Search for the cell housing the specified text and yield its (X, Y) center coordinate. 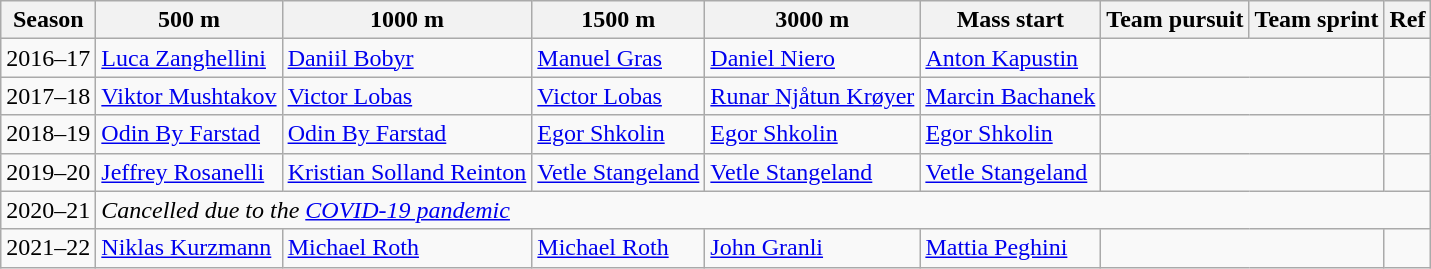
John Granli (812, 248)
2020–21 (48, 210)
2016–17 (48, 58)
Team pursuit (1175, 20)
Runar Njåtun Krøyer (812, 96)
Luca Zanghellini (189, 58)
Mattia Peghini (1010, 248)
1500 m (618, 20)
Marcin Bachanek (1010, 96)
3000 m (812, 20)
1000 m (407, 20)
Kristian Solland Reinton (407, 172)
Season (48, 20)
Jeffrey Rosanelli (189, 172)
2017–18 (48, 96)
Daniel Niero (812, 58)
Anton Kapustin (1010, 58)
Ref (1408, 20)
2019–20 (48, 172)
2018–19 (48, 134)
Daniil Bobyr (407, 58)
Team sprint (1316, 20)
Niklas Kurzmann (189, 248)
Cancelled due to the COVID-19 pandemic (764, 210)
Mass start (1010, 20)
Manuel Gras (618, 58)
2021–22 (48, 248)
500 m (189, 20)
Viktor Mushtakov (189, 96)
